Identify which cell holds the provided text, then report its (X, Y) central coordinate. 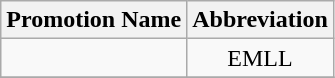
Abbreviation (260, 20)
Promotion Name (94, 20)
EMLL (260, 58)
